Search for the cell housing the specified text and yield its (X, Y) center coordinate. 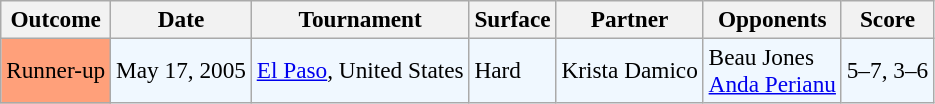
Surface (512, 19)
Date (182, 19)
5–7, 3–6 (887, 70)
Opponents (772, 19)
Partner (630, 19)
El Paso, United States (360, 70)
Outcome (56, 19)
Beau Jones Anda Perianu (772, 70)
Score (887, 19)
May 17, 2005 (182, 70)
Runner-up (56, 70)
Hard (512, 70)
Krista Damico (630, 70)
Tournament (360, 19)
